Find where the given text appears and provide that cell's center as [X, Y] coordinate. 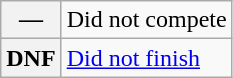
Did not finish [146, 58]
DNF [31, 58]
— [31, 20]
Did not compete [146, 20]
